Pinpoint the cell where the given text exists, returning its (x, y) midpoint coordinate. 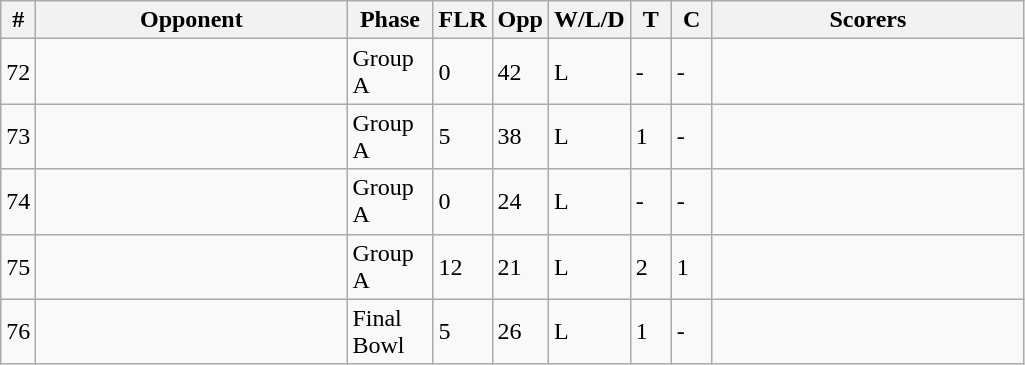
26 (520, 332)
Scorers (868, 20)
T (650, 20)
75 (18, 266)
W/L/D (589, 20)
12 (462, 266)
76 (18, 332)
Phase (390, 20)
C (692, 20)
Final Bowl (390, 332)
21 (520, 266)
72 (18, 72)
74 (18, 202)
# (18, 20)
FLR (462, 20)
24 (520, 202)
42 (520, 72)
Opponent (192, 20)
Opp (520, 20)
2 (650, 266)
73 (18, 136)
38 (520, 136)
